Find where the given text appears and provide that cell's center as (x, y) coordinate. 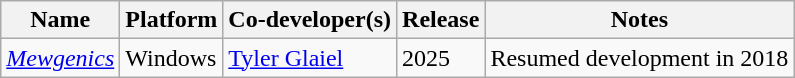
Resumed development in 2018 (640, 58)
Mewgenics (60, 58)
Name (60, 20)
Tyler Glaiel (310, 58)
Co-developer(s) (310, 20)
Platform (172, 20)
2025 (441, 58)
Release (441, 20)
Notes (640, 20)
Windows (172, 58)
